Capture the cell that displays the provided text and extract its (x, y) central coordinate. 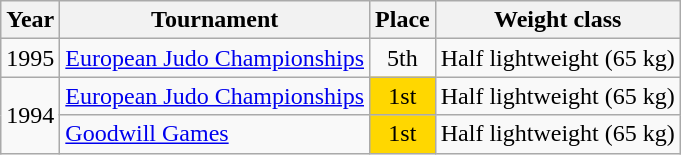
1994 (30, 115)
Place (403, 20)
Goodwill Games (215, 134)
Tournament (215, 20)
Year (30, 20)
1995 (30, 58)
5th (403, 58)
Weight class (558, 20)
